Return (x, y) of the center of cell containing provided text 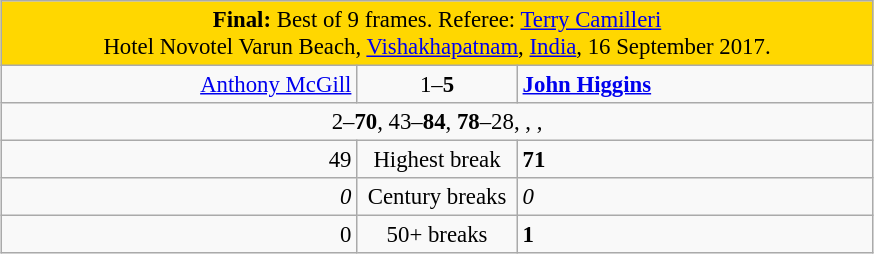
1–5 (438, 85)
2–70, 43–84, 78–28, , , (437, 122)
71 (695, 160)
Century breaks (438, 197)
John Higgins (695, 85)
Final: Best of 9 frames. Referee: Terry Camilleri Hotel Novotel Varun Beach, Vishakhapatnam, India, 16 September 2017. (437, 34)
50+ breaks (438, 235)
Anthony McGill (179, 85)
Highest break (438, 160)
1 (695, 235)
49 (179, 160)
